Extract the [X, Y] coordinate from the center of the cell holding the provided text.  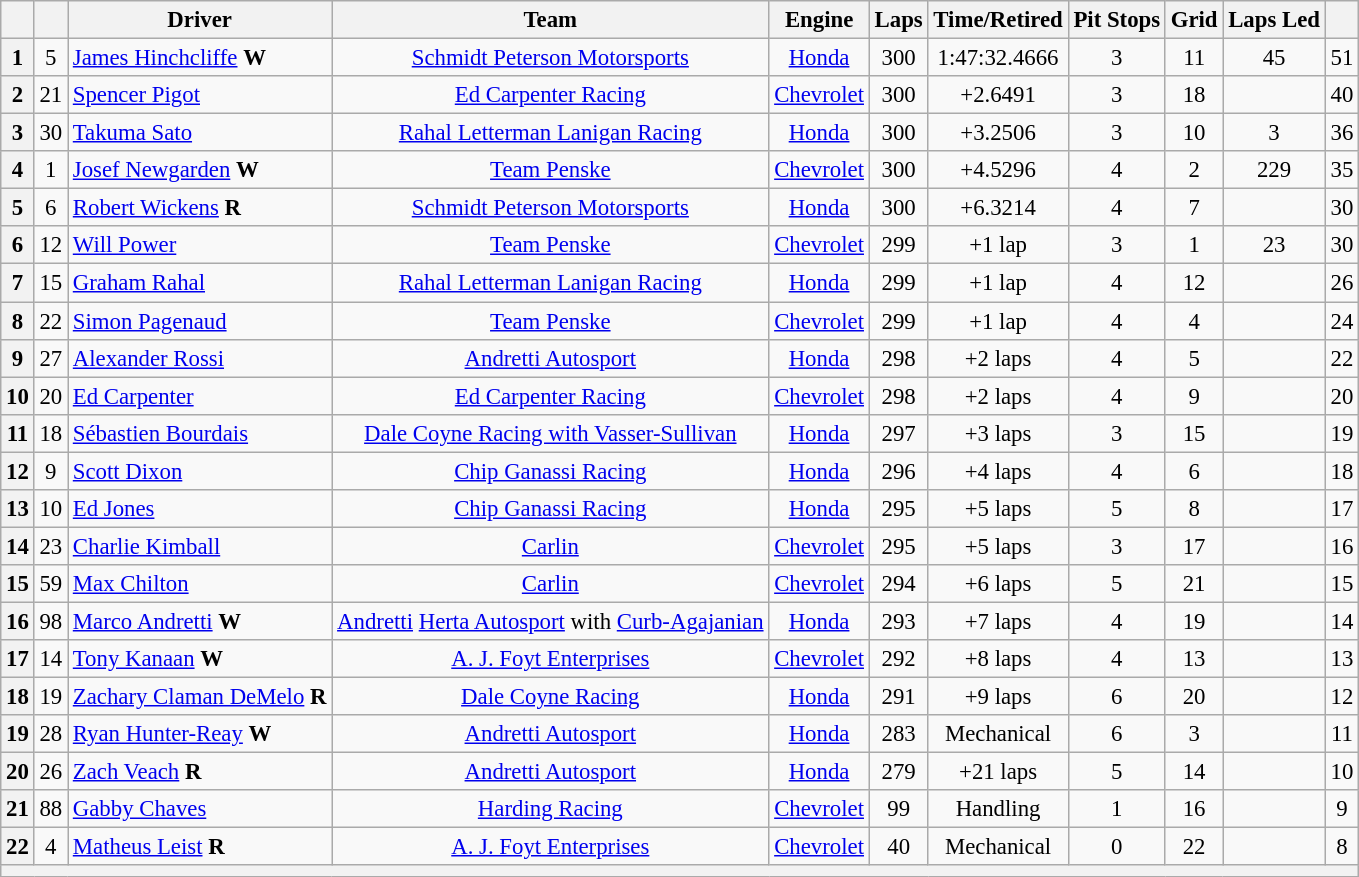
45 [1274, 58]
+4.5296 [998, 170]
Josef Newgarden W [200, 170]
Zachary Claman DeMelo R [200, 697]
Gabby Chaves [200, 809]
Max Chilton [200, 584]
Graham Rahal [200, 283]
+8 laps [998, 659]
+4 laps [998, 471]
293 [898, 621]
Laps Led [1274, 20]
Alexander Rossi [200, 358]
Dale Coyne Racing with Vasser-Sullivan [550, 433]
Ed Carpenter [200, 396]
1:47:32.4666 [998, 58]
283 [898, 734]
+7 laps [998, 621]
296 [898, 471]
Team [550, 20]
279 [898, 772]
Grid [1194, 20]
Scott Dixon [200, 471]
24 [1342, 321]
Dale Coyne Racing [550, 697]
Ed Jones [200, 509]
0 [1116, 847]
+6 laps [998, 584]
292 [898, 659]
297 [898, 433]
Robert Wickens R [200, 208]
Ryan Hunter-Reay W [200, 734]
88 [50, 809]
294 [898, 584]
Matheus Leist R [200, 847]
98 [50, 621]
Tony Kanaan W [200, 659]
28 [50, 734]
Sébastien Bourdais [200, 433]
Zach Veach R [200, 772]
+6.3214 [998, 208]
Simon Pagenaud [200, 321]
59 [50, 584]
Takuma Sato [200, 133]
James Hinchcliffe W [200, 58]
Handling [998, 809]
Harding Racing [550, 809]
Charlie Kimball [200, 546]
229 [1274, 170]
291 [898, 697]
+3 laps [998, 433]
Engine [819, 20]
51 [1342, 58]
Pit Stops [1116, 20]
Marco Andretti W [200, 621]
+3.2506 [998, 133]
+2.6491 [998, 95]
27 [50, 358]
+9 laps [998, 697]
Spencer Pigot [200, 95]
35 [1342, 170]
Laps [898, 20]
Driver [200, 20]
36 [1342, 133]
Andretti Herta Autosport with Curb-Agajanian [550, 621]
Will Power [200, 245]
+21 laps [998, 772]
Time/Retired [998, 20]
99 [898, 809]
